Scan for the cell matching the given text and deliver its (x, y) coordinate at center. 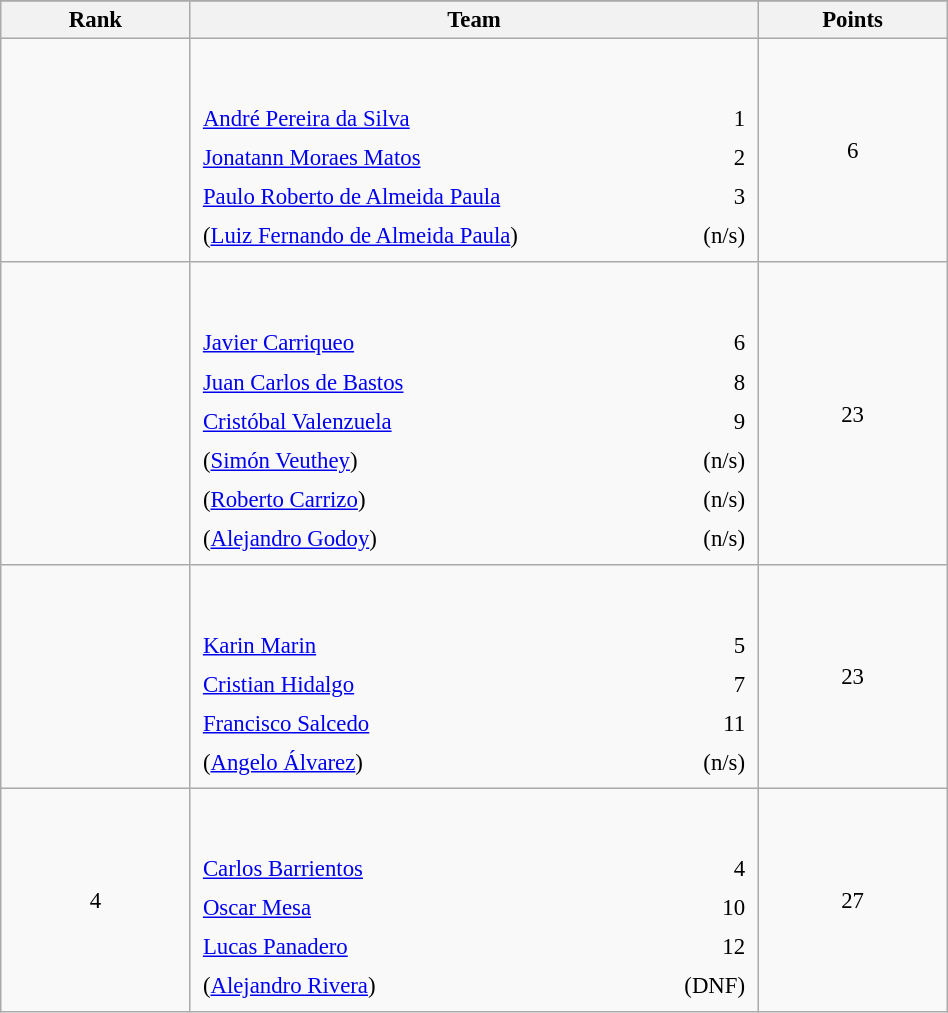
7 (688, 684)
Team (474, 20)
Francisco Salcedo (410, 723)
Paulo Roberto de Almeida Paula (435, 197)
1 (712, 119)
Carlos Barrientos (396, 869)
Javier Carriqueo 6 Juan Carlos de Bastos 8 Cristóbal Valenzuela 9 (Simón Veuthey) (n/s) (Roberto Carrizo) (n/s) (Alejandro Godoy) (n/s) (474, 413)
(Angelo Álvarez) (410, 762)
André Pereira da Silva (435, 119)
(Alejandro Godoy) (418, 538)
Oscar Mesa (396, 908)
27 (852, 901)
Lucas Panadero (396, 947)
(Roberto Carrizo) (418, 499)
(Alejandro Rivera) (396, 986)
Cristóbal Valenzuela (418, 421)
Karin Marin 5 Cristian Hidalgo 7 Francisco Salcedo 11 (Angelo Álvarez) (n/s) (474, 677)
9 (696, 421)
Rank (96, 20)
10 (673, 908)
3 (712, 197)
(Simón Veuthey) (418, 460)
(DNF) (673, 986)
Karin Marin (410, 645)
Carlos Barrientos 4 Oscar Mesa 10 Lucas Panadero 12 (Alejandro Rivera) (DNF) (474, 901)
Juan Carlos de Bastos (418, 382)
(Luiz Fernando de Almeida Paula) (435, 236)
12 (673, 947)
2 (712, 158)
8 (696, 382)
Jonatann Moraes Matos (435, 158)
Cristian Hidalgo (410, 684)
Javier Carriqueo (418, 343)
Points (852, 20)
5 (688, 645)
11 (688, 723)
André Pereira da Silva 1 Jonatann Moraes Matos 2 Paulo Roberto de Almeida Paula 3 (Luiz Fernando de Almeida Paula) (n/s) (474, 151)
